Return the [x, y] coordinate for the center point of the cell that contains the specified text.  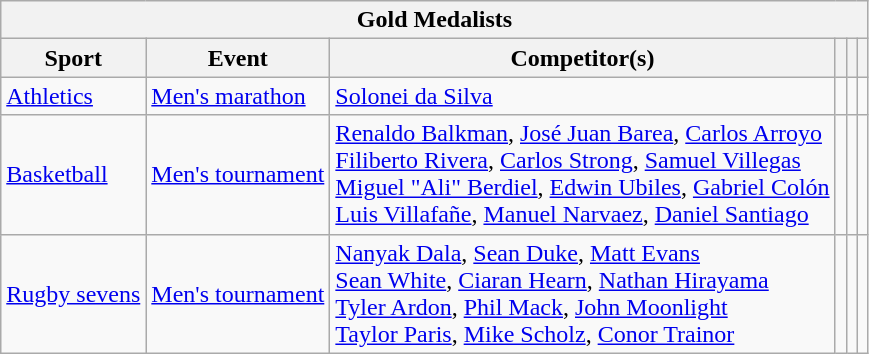
Athletics [74, 96]
Gold Medalists [435, 20]
Rugby sevens [74, 294]
Sport [74, 58]
Event [238, 58]
Competitor(s) [582, 58]
Solonei da Silva [582, 96]
Basketball [74, 174]
Men's marathon [238, 96]
